Extract the (X, Y) coordinate from the center of the cell holding the provided text.  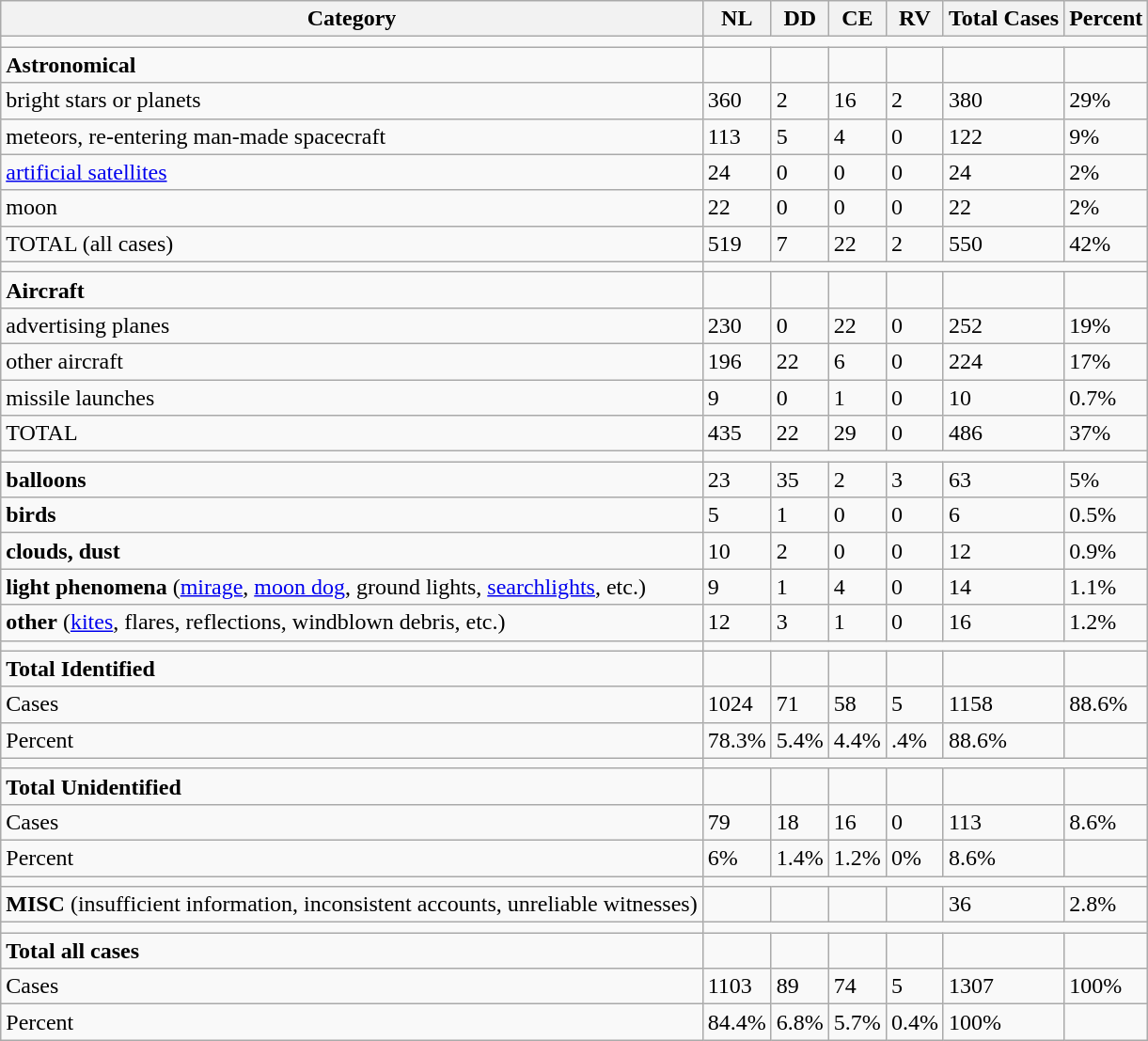
1.4% (799, 858)
TOTAL (all cases) (352, 244)
other (kites, flares, reflections, windblown debris, etc.) (352, 623)
missile launches (352, 398)
29 (857, 434)
435 (737, 434)
17% (1106, 361)
122 (1003, 136)
380 (1003, 101)
clouds, dust (352, 551)
14 (1003, 587)
6% (737, 858)
0% (914, 858)
TOTAL (352, 434)
bright stars or planets (352, 101)
36 (1003, 905)
meteors, re-entering man-made spacecraft (352, 136)
486 (1003, 434)
NL (737, 19)
252 (1003, 325)
0.5% (1106, 515)
1.1% (1106, 587)
19% (1106, 325)
1307 (1003, 986)
1103 (737, 986)
0.4% (914, 1022)
5.7% (857, 1022)
Total all cases (352, 951)
23 (737, 480)
29% (1106, 101)
other aircraft (352, 361)
230 (737, 325)
224 (1003, 361)
550 (1003, 244)
Astronomical (352, 65)
light phenomena (mirage, moon dog, ground lights, searchlights, etc.) (352, 587)
35 (799, 480)
0.7% (1106, 398)
.4% (914, 740)
0.9% (1106, 551)
4.4% (857, 740)
84.4% (737, 1022)
519 (737, 244)
71 (799, 704)
MISC (insufficient information, inconsistent accounts, unreliable witnesses) (352, 905)
58 (857, 704)
42% (1106, 244)
37% (1106, 434)
7 (799, 244)
79 (737, 822)
Total Unidentified (352, 786)
196 (737, 361)
1024 (737, 704)
balloons (352, 480)
78.3% (737, 740)
artificial satellites (352, 172)
advertising planes (352, 325)
63 (1003, 480)
Total Cases (1003, 19)
RV (914, 19)
5% (1106, 480)
1158 (1003, 704)
Total Identified (352, 669)
9% (1106, 136)
birds (352, 515)
89 (799, 986)
Aircraft (352, 290)
360 (737, 101)
18 (799, 822)
Category (352, 19)
moon (352, 208)
6.8% (799, 1022)
74 (857, 986)
2.8% (1106, 905)
5.4% (799, 740)
DD (799, 19)
CE (857, 19)
